Identify which cell holds the provided text, then report its [x, y] central coordinate. 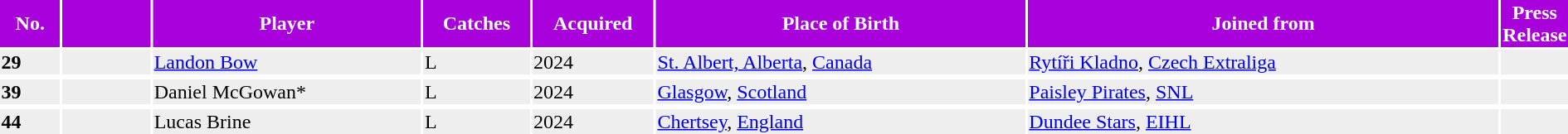
Place of Birth [841, 23]
39 [30, 92]
Glasgow, Scotland [841, 92]
Joined from [1264, 23]
44 [30, 122]
Press Release [1535, 23]
No. [30, 23]
Dundee Stars, EIHL [1264, 122]
Rytíři Kladno, Czech Extraliga [1264, 62]
Daniel McGowan* [287, 92]
Landon Bow [287, 62]
Catches [476, 23]
29 [30, 62]
Acquired [592, 23]
Chertsey, England [841, 122]
Lucas Brine [287, 122]
Player [287, 23]
St. Albert, Alberta, Canada [841, 62]
Paisley Pirates, SNL [1264, 92]
